Search for the cell housing the specified text and yield its (x, y) center coordinate. 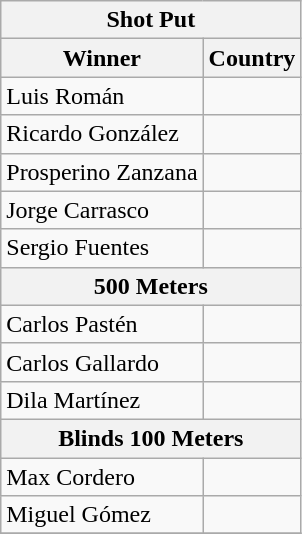
Carlos Gallardo (102, 362)
Country (252, 58)
Dila Martínez (102, 400)
Carlos Pastén (102, 324)
500 Meters (151, 286)
Blinds 100 Meters (151, 438)
Ricardo González (102, 134)
Prosperino Zanzana (102, 172)
Shot Put (151, 20)
Max Cordero (102, 477)
Luis Román (102, 96)
Winner (102, 58)
Jorge Carrasco (102, 210)
Sergio Fuentes (102, 248)
Miguel Gómez (102, 515)
